Locate the cell with the specified text and output its (x, y) center coordinate. 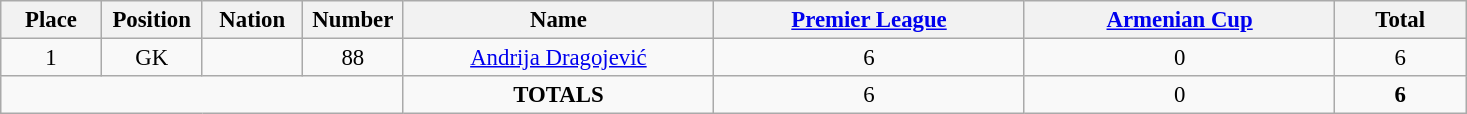
Armenian Cup (1180, 20)
Name (558, 20)
Andrija Dragojević (558, 58)
Nation (252, 20)
GK (152, 58)
Number (354, 20)
Total (1400, 20)
88 (354, 58)
Premier League (870, 20)
Position (152, 20)
Place (52, 20)
1 (52, 58)
TOTALS (558, 95)
